Provide the (X, Y) coordinate of the cell's center where the given text is located.  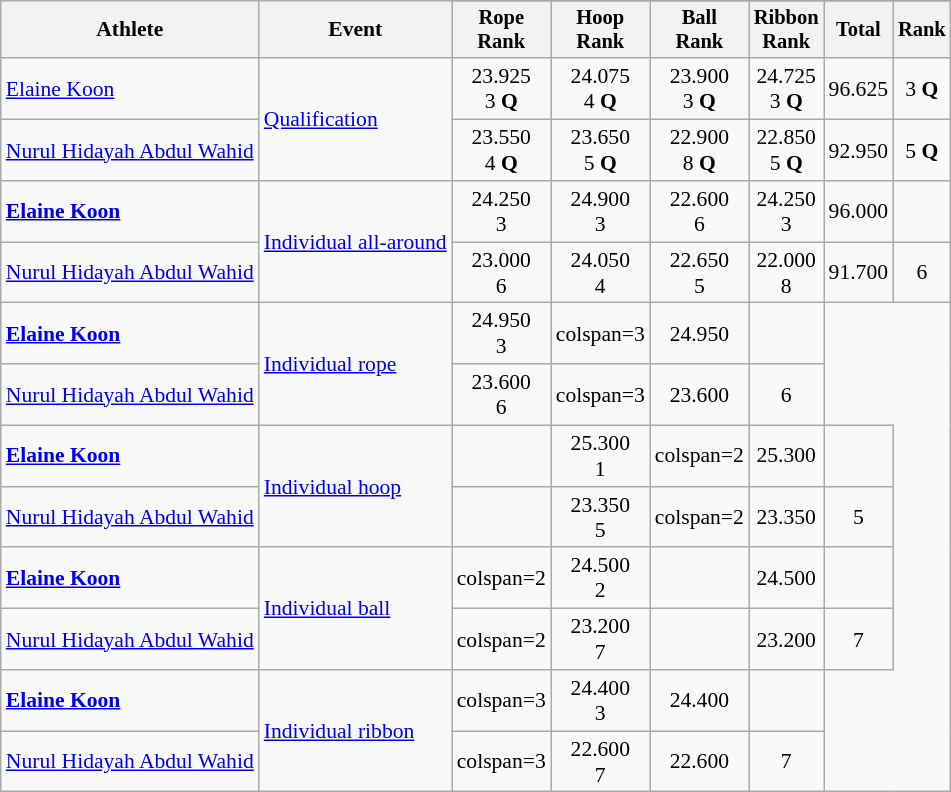
22.0008 (786, 272)
24.0754 Q (600, 90)
23.3505 (600, 518)
24.7253 Q (786, 90)
RibbonRank (786, 30)
25.3001 (600, 456)
92.950 (858, 150)
25.300 (786, 456)
24.950 (700, 334)
22.8505 Q (786, 150)
Total (858, 30)
96.000 (858, 212)
23.9253 Q (502, 90)
24.4003 (600, 700)
24.9503 (502, 334)
23.600 (700, 394)
Individual all-around (356, 242)
Individual rope (356, 364)
23.2007 (600, 640)
96.625 (858, 90)
Qualification (356, 120)
23.0006 (502, 272)
23.350 (786, 518)
24.500 (786, 578)
24.0504 (600, 272)
24.9003 (600, 212)
22.9008 Q (700, 150)
Rank (922, 30)
23.9003 Q (700, 90)
3 Q (922, 90)
5 (858, 518)
91.700 (858, 272)
5 Q (922, 150)
Individual ball (356, 609)
22.6006 (700, 212)
23.200 (786, 640)
23.6006 (502, 394)
Individual hoop (356, 487)
22.6505 (700, 272)
RopeRank (502, 30)
24.5002 (600, 578)
24.400 (700, 700)
23.5504 Q (502, 150)
HoopRank (600, 30)
Event (356, 30)
22.600 (700, 762)
23.6505 Q (600, 150)
Individual ribbon (356, 731)
Athlete (130, 30)
22.6007 (600, 762)
BallRank (700, 30)
